Capture the cell that displays the provided text and extract its [x, y] central coordinate. 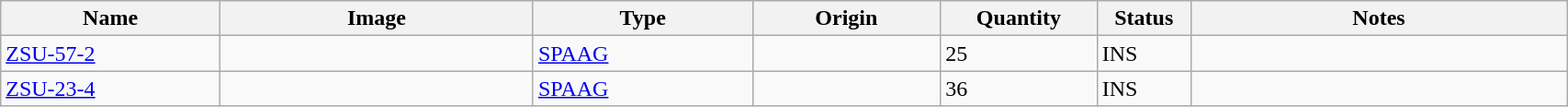
25 [1019, 53]
Quantity [1019, 18]
Type [643, 18]
Origin [847, 18]
ZSU-57-2 [110, 53]
Image [377, 18]
36 [1019, 89]
Status [1144, 18]
ZSU-23-4 [110, 89]
Name [110, 18]
Notes [1378, 18]
